Capture the cell that displays the provided text and extract its (x, y) central coordinate. 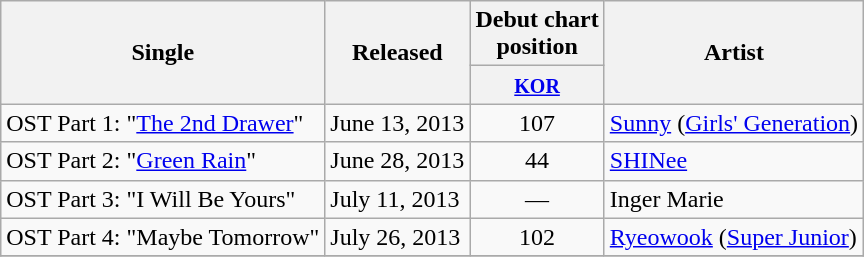
— (537, 199)
OST Part 3: "I Will Be Yours" (163, 199)
102 (537, 237)
OST Part 4: "Maybe Tomorrow" (163, 237)
Released (398, 52)
June 13, 2013 (398, 123)
July 11, 2013 (398, 199)
Single (163, 52)
Inger Marie (734, 199)
Ryeowook (Super Junior) (734, 237)
SHINee (734, 161)
Debut chartposition (537, 34)
Artist (734, 52)
107 (537, 123)
OST Part 2: "Green Rain" (163, 161)
July 26, 2013 (398, 237)
Sunny (Girls' Generation) (734, 123)
KOR (537, 85)
OST Part 1: "The 2nd Drawer" (163, 123)
June 28, 2013 (398, 161)
44 (537, 161)
